Find where the given text appears and provide that cell's center as (X, Y) coordinate. 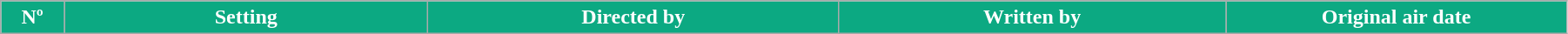
Directed by (633, 17)
Original air date (1397, 17)
Written by (1032, 17)
Nº (33, 17)
Setting (246, 17)
